Extract the (X, Y) coordinate from the center of the cell holding the provided text.  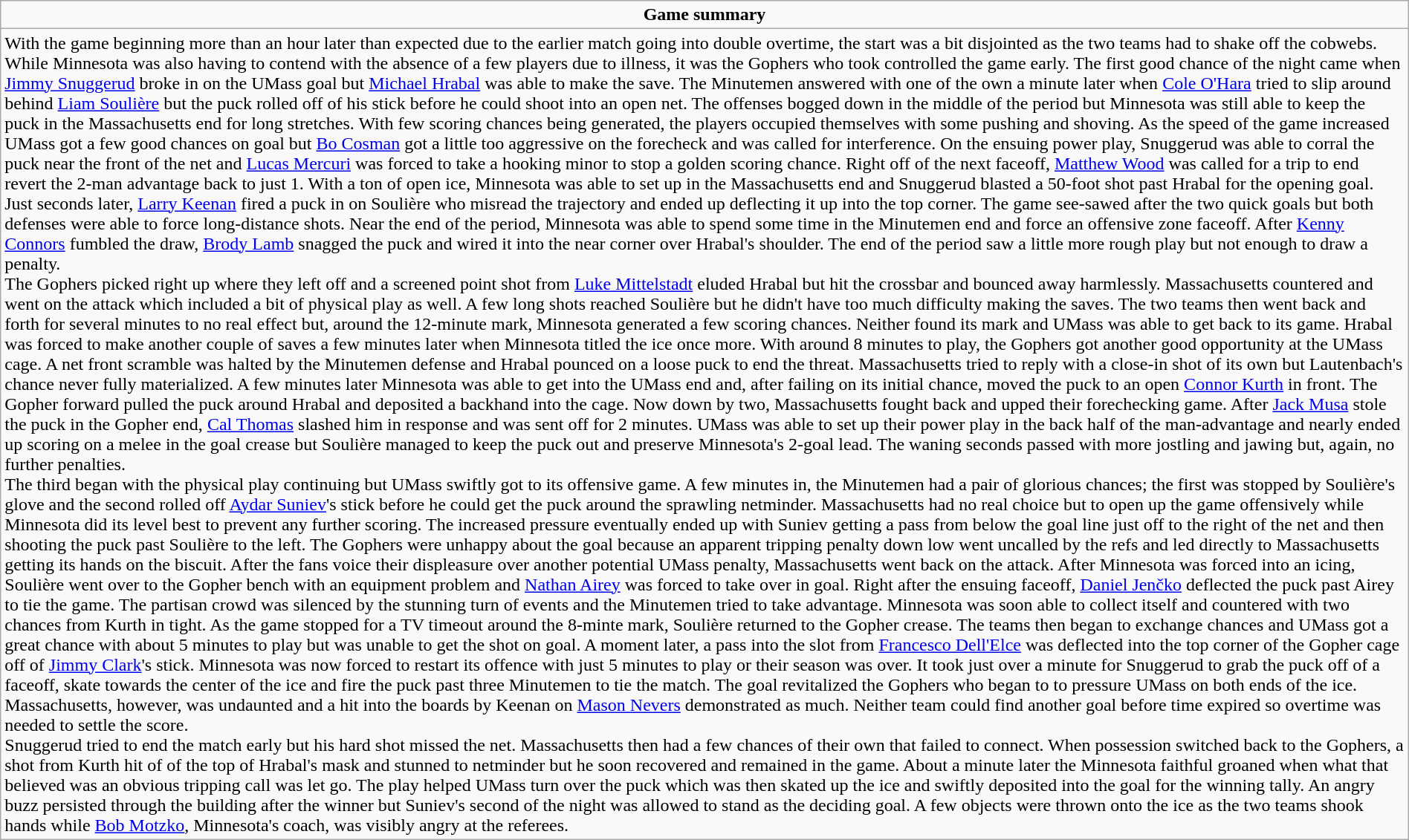
Game summary (704, 15)
